From the cell containing the given text, extract its center point as (x, y) coordinate. 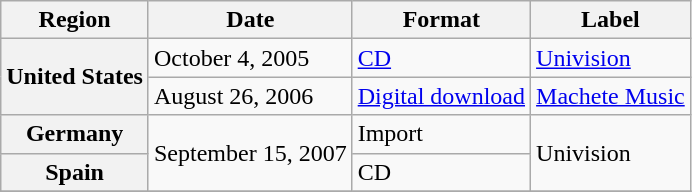
August 26, 2006 (250, 96)
Machete Music (611, 96)
Digital download (441, 96)
Date (250, 20)
Format (441, 20)
Spain (75, 172)
September 15, 2007 (250, 153)
Region (75, 20)
October 4, 2005 (250, 58)
Label (611, 20)
Import (441, 134)
United States (75, 77)
Germany (75, 134)
